Capture the cell that displays the provided text and extract its [x, y] central coordinate. 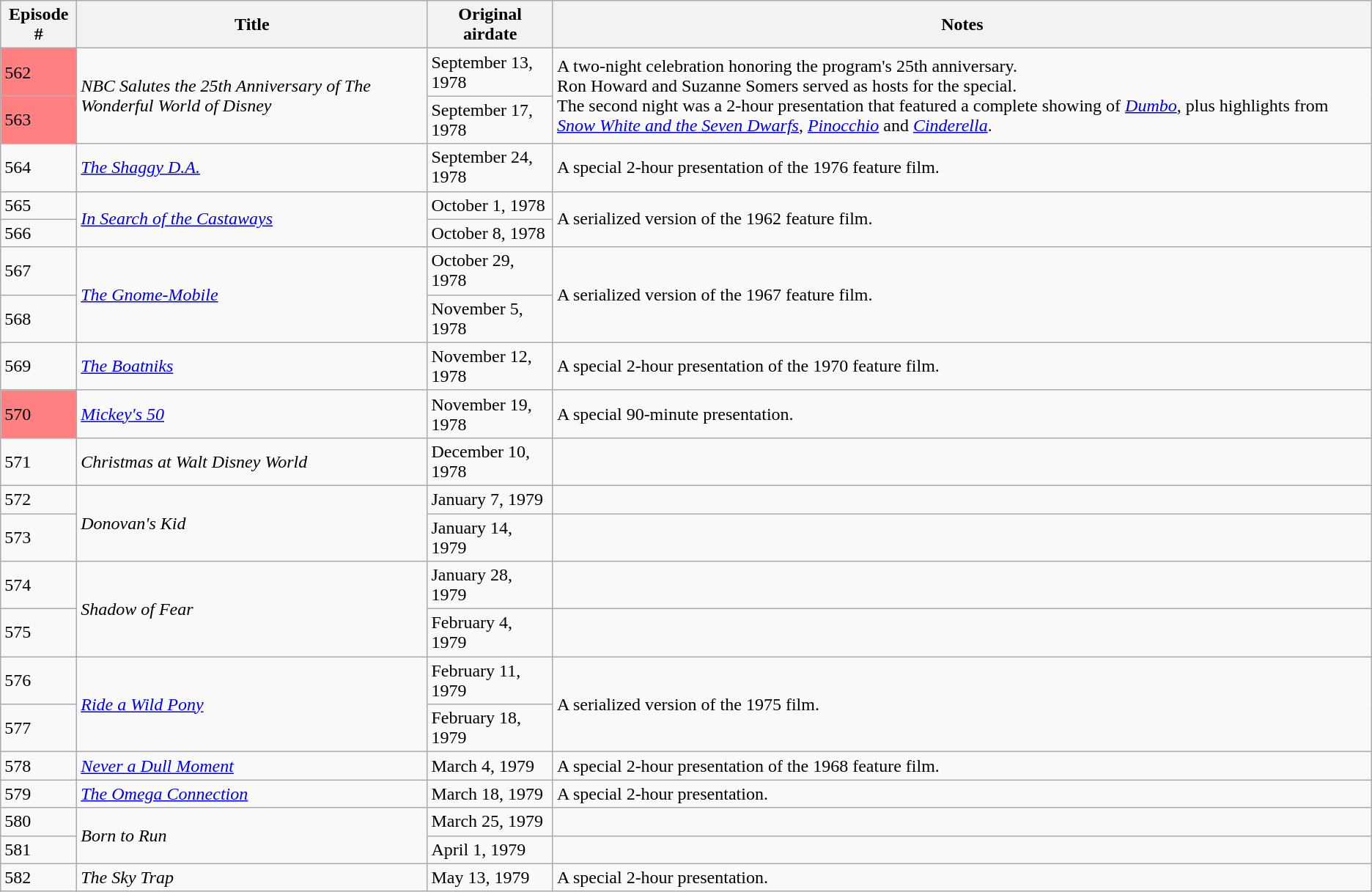
A special 2-hour presentation of the 1976 feature film. [962, 167]
568 [39, 318]
566 [39, 233]
564 [39, 167]
573 [39, 537]
581 [39, 849]
Mickey's 50 [252, 413]
Ride a Wild Pony [252, 704]
563 [39, 120]
February 18, 1979 [490, 729]
A serialized version of the 1975 film. [962, 704]
Christmas at Walt Disney World [252, 462]
In Search of the Castaways [252, 219]
January 14, 1979 [490, 537]
565 [39, 205]
The Sky Trap [252, 877]
A serialized version of the 1962 feature film. [962, 219]
March 18, 1979 [490, 794]
March 25, 1979 [490, 822]
A serialized version of the 1967 feature film. [962, 295]
September 24, 1978 [490, 167]
Episode # [39, 25]
February 4, 1979 [490, 633]
January 7, 1979 [490, 499]
May 13, 1979 [490, 877]
November 12, 1978 [490, 366]
October 1, 1978 [490, 205]
582 [39, 877]
567 [39, 271]
January 28, 1979 [490, 585]
574 [39, 585]
562 [39, 72]
Born to Run [252, 836]
April 1, 1979 [490, 849]
Never a Dull Moment [252, 766]
October 29, 1978 [490, 271]
580 [39, 822]
The Boatniks [252, 366]
The Gnome-Mobile [252, 295]
February 11, 1979 [490, 680]
570 [39, 413]
Donovan's Kid [252, 523]
571 [39, 462]
A special 90-minute presentation. [962, 413]
569 [39, 366]
September 17, 1978 [490, 120]
March 4, 1979 [490, 766]
572 [39, 499]
December 10, 1978 [490, 462]
A special 2-hour presentation of the 1970 feature film. [962, 366]
A special 2-hour presentation of the 1968 feature film. [962, 766]
Shadow of Fear [252, 609]
576 [39, 680]
September 13, 1978 [490, 72]
October 8, 1978 [490, 233]
578 [39, 766]
579 [39, 794]
The Omega Connection [252, 794]
The Shaggy D.A. [252, 167]
Notes [962, 25]
577 [39, 729]
November 5, 1978 [490, 318]
November 19, 1978 [490, 413]
Original airdate [490, 25]
575 [39, 633]
Title [252, 25]
NBC Salutes the 25th Anniversary of The Wonderful World of Disney [252, 96]
